For the text-containing cell, return its midpoint in (x, y) coordinate format. 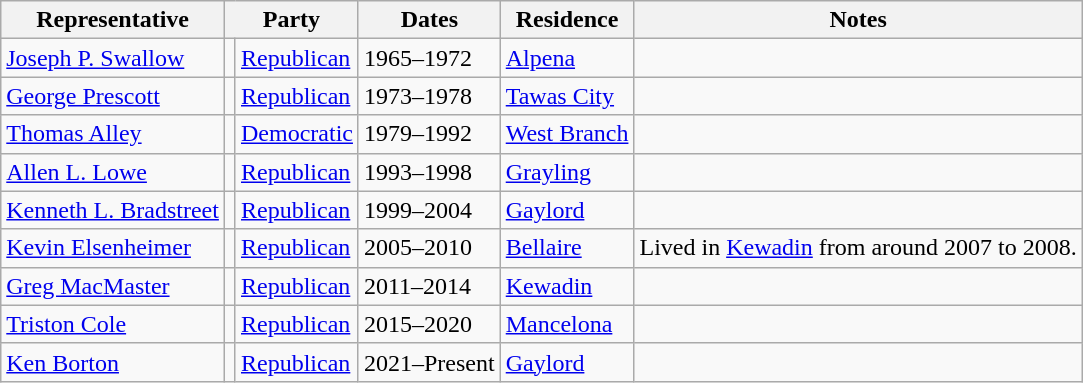
2011–2014 (429, 286)
Ken Borton (113, 362)
1979–1992 (429, 134)
2005–2010 (429, 248)
Mancelona (567, 324)
Representative (113, 20)
2021–Present (429, 362)
Kewadin (567, 286)
Thomas Alley (113, 134)
Allen L. Lowe (113, 172)
1973–1978 (429, 96)
Grayling (567, 172)
Joseph P. Swallow (113, 58)
Dates (429, 20)
Bellaire (567, 248)
Lived in Kewadin from around 2007 to 2008. (858, 248)
Kenneth L. Bradstreet (113, 210)
George Prescott (113, 96)
Party (291, 20)
1965–1972 (429, 58)
1993–1998 (429, 172)
West Branch (567, 134)
Notes (858, 20)
Tawas City (567, 96)
Alpena (567, 58)
Triston Cole (113, 324)
Kevin Elsenheimer (113, 248)
Democratic (296, 134)
1999–2004 (429, 210)
Greg MacMaster (113, 286)
2015–2020 (429, 324)
Residence (567, 20)
